Extract the (x, y) coordinate from the center of the cell holding the provided text.  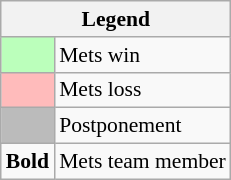
Mets loss (142, 90)
Bold (28, 162)
Mets team member (142, 162)
Postponement (142, 126)
Legend (116, 19)
Mets win (142, 55)
